Search for the cell housing the specified text and yield its [x, y] center coordinate. 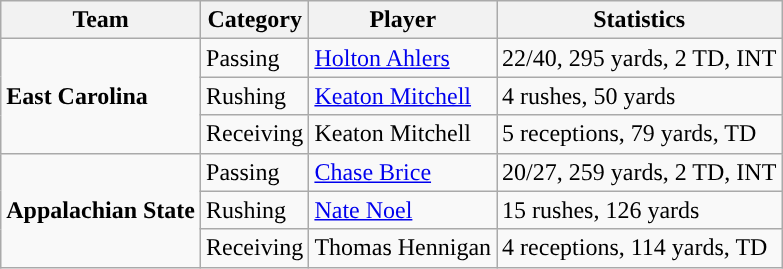
4 receptions, 114 yards, TD [640, 248]
5 receptions, 79 yards, TD [640, 134]
22/40, 295 yards, 2 TD, INT [640, 58]
Appalachian State [101, 210]
Player [403, 20]
East Carolina [101, 96]
20/27, 259 yards, 2 TD, INT [640, 172]
Thomas Hennigan [403, 248]
Team [101, 20]
Nate Noel [403, 210]
Holton Ahlers [403, 58]
Statistics [640, 20]
Category [255, 20]
Chase Brice [403, 172]
4 rushes, 50 yards [640, 96]
15 rushes, 126 yards [640, 210]
